Capture the cell that displays the provided text and extract its [X, Y] central coordinate. 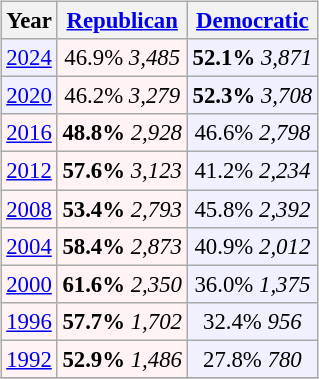
52.9% 1,486 [122, 359]
36.0% 1,375 [252, 284]
1992 [29, 359]
57.7% 1,702 [122, 321]
2004 [29, 246]
2024 [29, 58]
2012 [29, 171]
Year [29, 21]
32.4% 956 [252, 321]
1996 [29, 321]
2000 [29, 284]
46.9% 3,485 [122, 58]
2008 [29, 209]
46.2% 3,279 [122, 96]
Democratic [252, 21]
58.4% 2,873 [122, 246]
2016 [29, 133]
57.6% 3,123 [122, 171]
52.3% 3,708 [252, 96]
61.6% 2,350 [122, 284]
46.6% 2,798 [252, 133]
40.9% 2,012 [252, 246]
Republican [122, 21]
53.4% 2,793 [122, 209]
52.1% 3,871 [252, 58]
48.8% 2,928 [122, 133]
2020 [29, 96]
45.8% 2,392 [252, 209]
41.2% 2,234 [252, 171]
27.8% 780 [252, 359]
